Return the [X, Y] coordinate for the center point of the cell that contains the specified text.  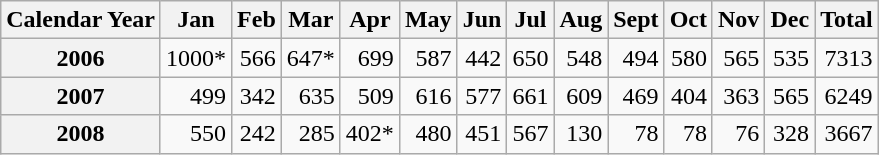
548 [581, 58]
Oct [688, 20]
1000* [196, 58]
Apr [370, 20]
469 [636, 96]
May [428, 20]
Jun [482, 20]
Sept [636, 20]
404 [688, 96]
3667 [847, 134]
635 [310, 96]
566 [257, 58]
609 [581, 96]
76 [738, 134]
Aug [581, 20]
7313 [847, 58]
Jul [530, 20]
2006 [81, 58]
577 [482, 96]
442 [482, 58]
2007 [81, 96]
661 [530, 96]
328 [790, 134]
699 [370, 58]
499 [196, 96]
Dec [790, 20]
494 [636, 58]
509 [370, 96]
650 [530, 58]
480 [428, 134]
Mar [310, 20]
285 [310, 134]
6249 [847, 96]
451 [482, 134]
535 [790, 58]
Jan [196, 20]
550 [196, 134]
567 [530, 134]
Feb [257, 20]
Nov [738, 20]
363 [738, 96]
342 [257, 96]
2008 [81, 134]
402* [370, 134]
580 [688, 58]
Total [847, 20]
616 [428, 96]
Calendar Year [81, 20]
130 [581, 134]
647* [310, 58]
587 [428, 58]
242 [257, 134]
